For the text-containing cell, return its midpoint in (x, y) coordinate format. 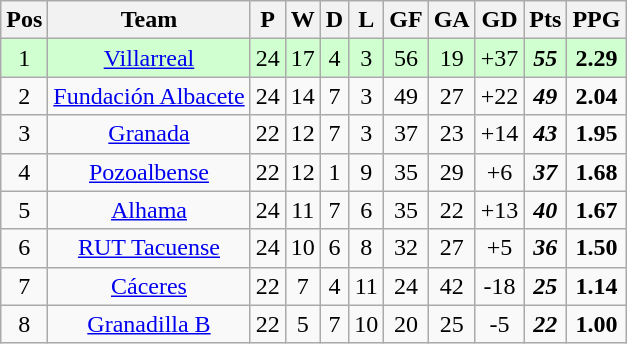
42 (452, 286)
2 (24, 96)
+5 (500, 248)
W (302, 20)
L (366, 20)
1.67 (596, 210)
23 (452, 134)
20 (406, 324)
19 (452, 58)
55 (546, 58)
2.04 (596, 96)
PPG (596, 20)
40 (546, 210)
32 (406, 248)
Cáceres (149, 286)
2.29 (596, 58)
+37 (500, 58)
+14 (500, 134)
Fundación Albacete (149, 96)
D (334, 20)
GA (452, 20)
Granada (149, 134)
1.50 (596, 248)
Pozoalbense (149, 172)
36 (546, 248)
GF (406, 20)
29 (452, 172)
-5 (500, 324)
1.14 (596, 286)
GD (500, 20)
P (268, 20)
Villarreal (149, 58)
1.95 (596, 134)
1.00 (596, 324)
17 (302, 58)
Alhama (149, 210)
14 (302, 96)
Pts (546, 20)
Team (149, 20)
Pos (24, 20)
9 (366, 172)
-18 (500, 286)
56 (406, 58)
+6 (500, 172)
1.68 (596, 172)
RUT Tacuense (149, 248)
+22 (500, 96)
43 (546, 134)
+13 (500, 210)
Granadilla B (149, 324)
